Output the [x, y] coordinate of the center of the cell containing the given text.  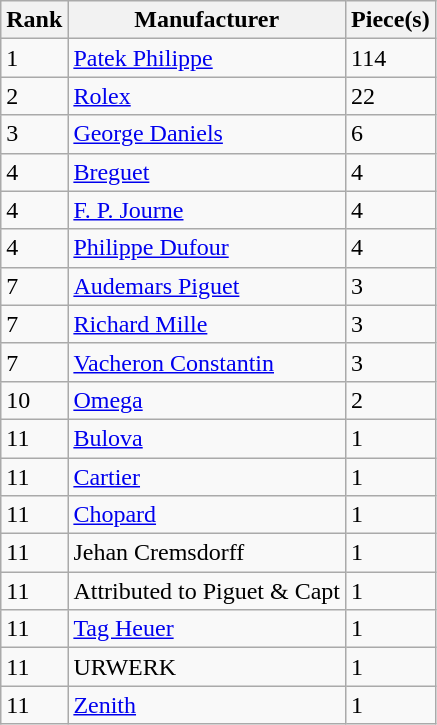
114 [391, 58]
Jehan Cremsdorff [207, 553]
Tag Heuer [207, 629]
Attributed to Piguet & Capt [207, 591]
George Daniels [207, 134]
Patek Philippe [207, 58]
Zenith [207, 705]
Bulova [207, 438]
F. P. Journe [207, 210]
Cartier [207, 477]
Rank [34, 20]
6 [391, 134]
22 [391, 96]
URWERK [207, 667]
Breguet [207, 172]
Piece(s) [391, 20]
Manufacturer [207, 20]
Audemars Piguet [207, 286]
Chopard [207, 515]
Omega [207, 400]
Philippe Dufour [207, 248]
Vacheron Constantin [207, 362]
Rolex [207, 96]
10 [34, 400]
Richard Mille [207, 324]
